Search for the cell housing the specified text and yield its [x, y] center coordinate. 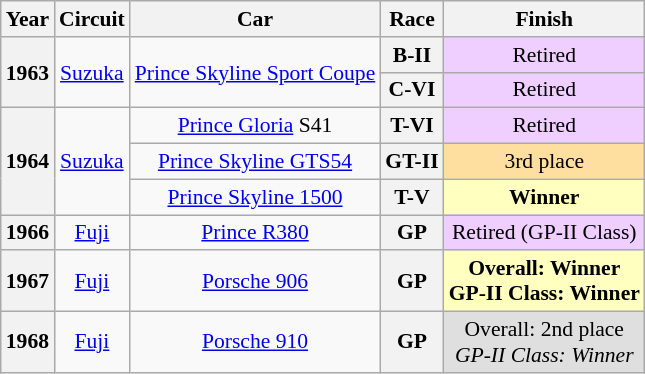
Circuit [92, 19]
Retired (GP-II Class) [544, 233]
GT-II [412, 162]
T-V [412, 197]
Car [256, 19]
Porsche 910 [256, 342]
1966 [28, 233]
1964 [28, 162]
Finish [544, 19]
Prince Skyline Sport Coupe [256, 72]
Year [28, 19]
1968 [28, 342]
B-II [412, 55]
Prince R380 [256, 233]
1963 [28, 72]
Prince Gloria S41 [256, 126]
Prince Skyline 1500 [256, 197]
Overall: 2nd placeGP-II Class: Winner [544, 342]
C-VI [412, 90]
Winner [544, 197]
T-VI [412, 126]
Overall: WinnerGP-II Class: Winner [544, 282]
Race [412, 19]
1967 [28, 282]
Prince Skyline GTS54 [256, 162]
3rd place [544, 162]
Porsche 906 [256, 282]
